Find where the given text appears and provide that cell's center as (x, y) coordinate. 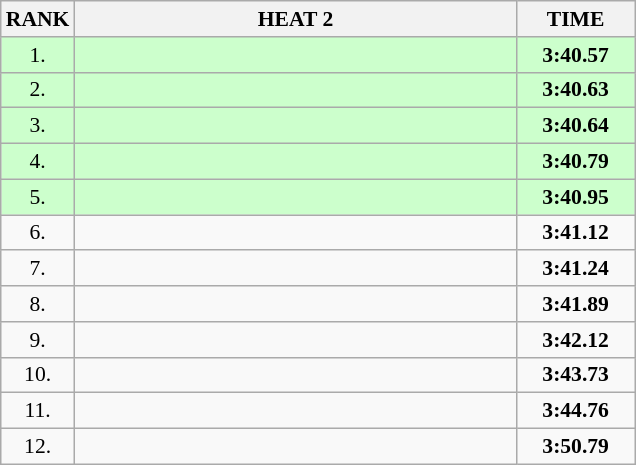
TIME (576, 19)
1. (38, 55)
12. (38, 447)
3:40.79 (576, 162)
3:40.95 (576, 197)
3:42.12 (576, 340)
3:44.76 (576, 411)
3:41.24 (576, 269)
5. (38, 197)
2. (38, 90)
3:40.57 (576, 55)
3:41.12 (576, 233)
3:40.63 (576, 90)
7. (38, 269)
3:43.73 (576, 375)
3:41.89 (576, 304)
3:40.64 (576, 126)
8. (38, 304)
3. (38, 126)
11. (38, 411)
3:50.79 (576, 447)
9. (38, 340)
6. (38, 233)
10. (38, 375)
4. (38, 162)
HEAT 2 (295, 19)
RANK (38, 19)
